Detect which cell encompasses the target text, then output its (X, Y) center coordinate. 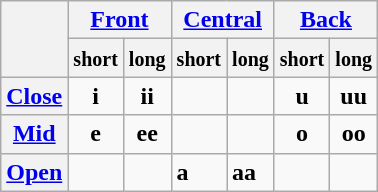
o (302, 134)
oo (354, 134)
Front (120, 20)
Close (34, 96)
aa (251, 172)
u (302, 96)
uu (354, 96)
i (96, 96)
Back (326, 20)
e (96, 134)
Mid (34, 134)
ii (147, 96)
Open (34, 172)
a (199, 172)
ee (147, 134)
Central (222, 20)
